Output the [x, y] coordinate of the center of the cell containing the given text.  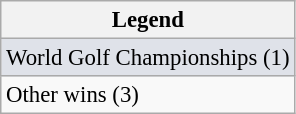
Other wins (3) [148, 95]
Legend [148, 20]
World Golf Championships (1) [148, 58]
